Pinpoint the cell where the given text exists, returning its [X, Y] midpoint coordinate. 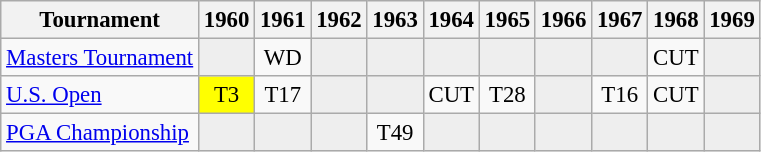
Masters Tournament [100, 58]
1969 [732, 20]
1967 [620, 20]
WD [283, 58]
1960 [227, 20]
T17 [283, 95]
T28 [507, 95]
1968 [676, 20]
1963 [395, 20]
PGA Championship [100, 133]
1961 [283, 20]
T3 [227, 95]
1965 [507, 20]
1962 [339, 20]
1966 [563, 20]
U.S. Open [100, 95]
1964 [451, 20]
Tournament [100, 20]
T49 [395, 133]
T16 [620, 95]
